Return the [x, y] coordinate for the center point of the cell that contains the specified text.  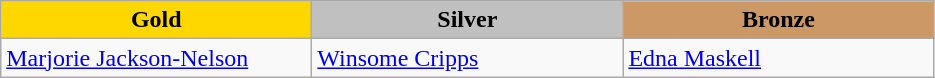
Winsome Cripps [468, 58]
Marjorie Jackson-Nelson [156, 58]
Gold [156, 20]
Silver [468, 20]
Bronze [778, 20]
Edna Maskell [778, 58]
